Provide the [X, Y] coordinate of the cell's center where the given text is located.  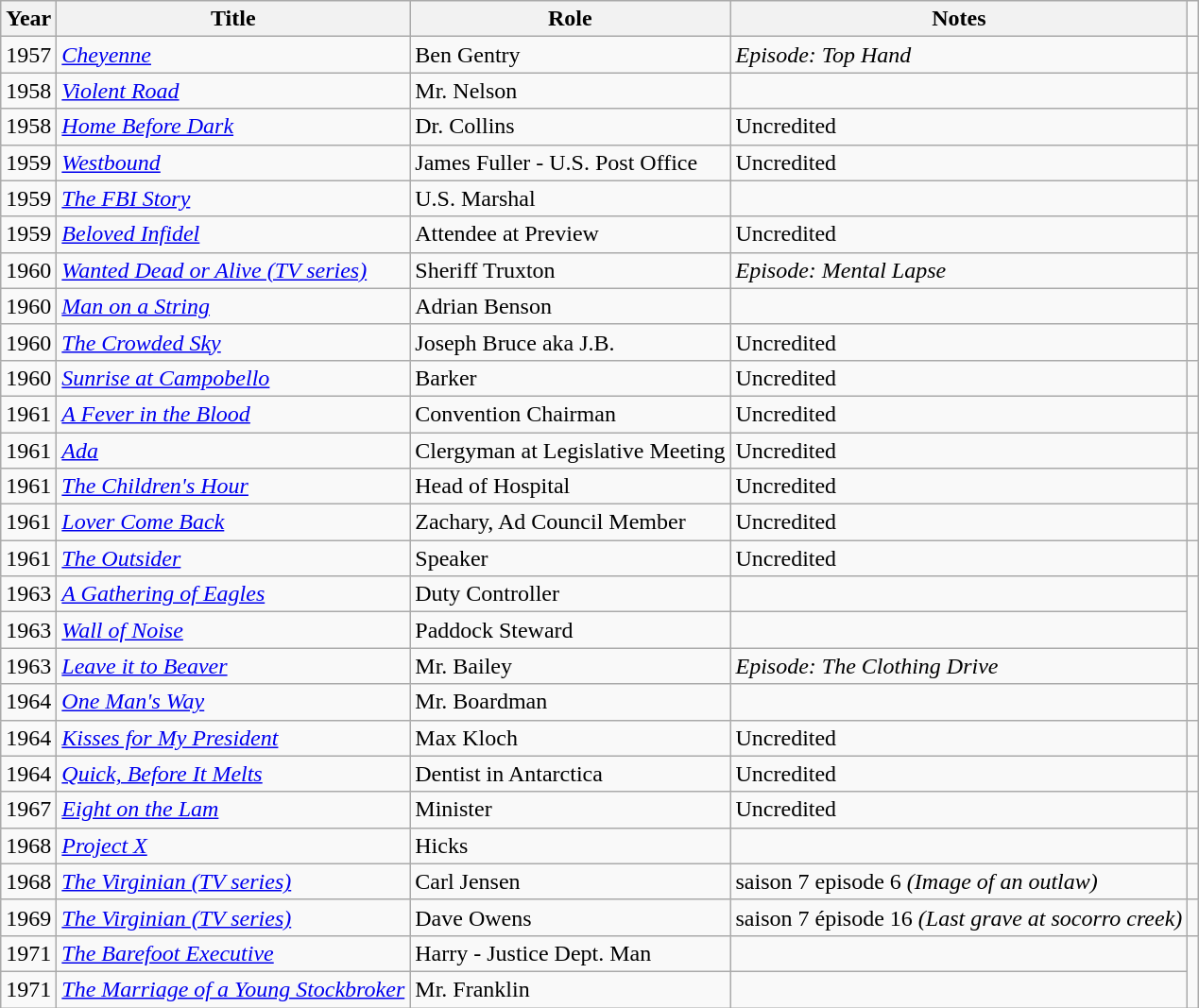
Sheriff Truxton [571, 270]
The Barefoot Executive [233, 953]
Project X [233, 846]
saison 7 episode 6 (Image of an outlaw) [959, 881]
Notes [959, 19]
Westbound [233, 162]
Barker [571, 378]
Adrian Benson [571, 306]
Episode: Mental Lapse [959, 270]
One Man's Way [233, 702]
Max Kloch [571, 738]
The Crowded Sky [233, 342]
Clergyman at Legislative Meeting [571, 451]
Hicks [571, 846]
Wall of Noise [233, 630]
Wanted Dead or Alive (TV series) [233, 270]
Mr. Franklin [571, 989]
Ben Gentry [571, 55]
Title [233, 19]
Dave Owens [571, 917]
1957 [28, 55]
Episode: The Clothing Drive [959, 666]
saison 7 épisode 16 (Last grave at socorro creek) [959, 917]
Head of Hospital [571, 487]
Dentist in Antarctica [571, 774]
1969 [28, 917]
Cheyenne [233, 55]
Zachary, Ad Council Member [571, 522]
Speaker [571, 558]
Dr. Collins [571, 127]
A Fever in the Blood [233, 414]
Convention Chairman [571, 414]
1967 [28, 810]
Year [28, 19]
Mr. Nelson [571, 91]
Episode: Top Hand [959, 55]
Beloved Infidel [233, 234]
Harry - Justice Dept. Man [571, 953]
Quick, Before It Melts [233, 774]
Attendee at Preview [571, 234]
The FBI Story [233, 198]
Man on a String [233, 306]
Paddock Steward [571, 630]
Mr. Boardman [571, 702]
Joseph Bruce aka J.B. [571, 342]
The Children's Hour [233, 487]
U.S. Marshal [571, 198]
Minister [571, 810]
The Marriage of a Young Stockbroker [233, 989]
Role [571, 19]
Kisses for My President [233, 738]
The Outsider [233, 558]
Lover Come Back [233, 522]
Eight on the Lam [233, 810]
Ada [233, 451]
Violent Road [233, 91]
Home Before Dark [233, 127]
Carl Jensen [571, 881]
A Gathering of Eagles [233, 594]
Leave it to Beaver [233, 666]
Duty Controller [571, 594]
Sunrise at Campobello [233, 378]
James Fuller - U.S. Post Office [571, 162]
Mr. Bailey [571, 666]
